Determine the [x, y] coordinate at the center of the cell enclosing the given text.  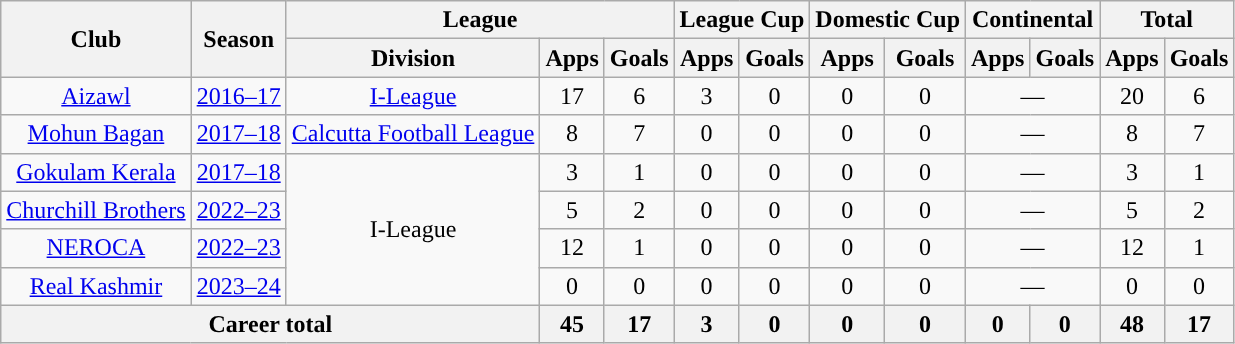
NEROCA [96, 248]
Club [96, 39]
Mohun Bagan [96, 134]
Division [413, 58]
League [480, 20]
48 [1132, 324]
Aizawl [96, 96]
Calcutta Football League [413, 134]
Gokulam Kerala [96, 172]
Total [1167, 20]
20 [1132, 96]
2023–24 [238, 286]
Career total [270, 324]
Domestic Cup [888, 20]
Continental [1033, 20]
League Cup [742, 20]
Season [238, 39]
Real Kashmir [96, 286]
Churchill Brothers [96, 210]
45 [572, 324]
2016–17 [238, 96]
